Provide the [x, y] coordinate of the cell's center where the given text is located.  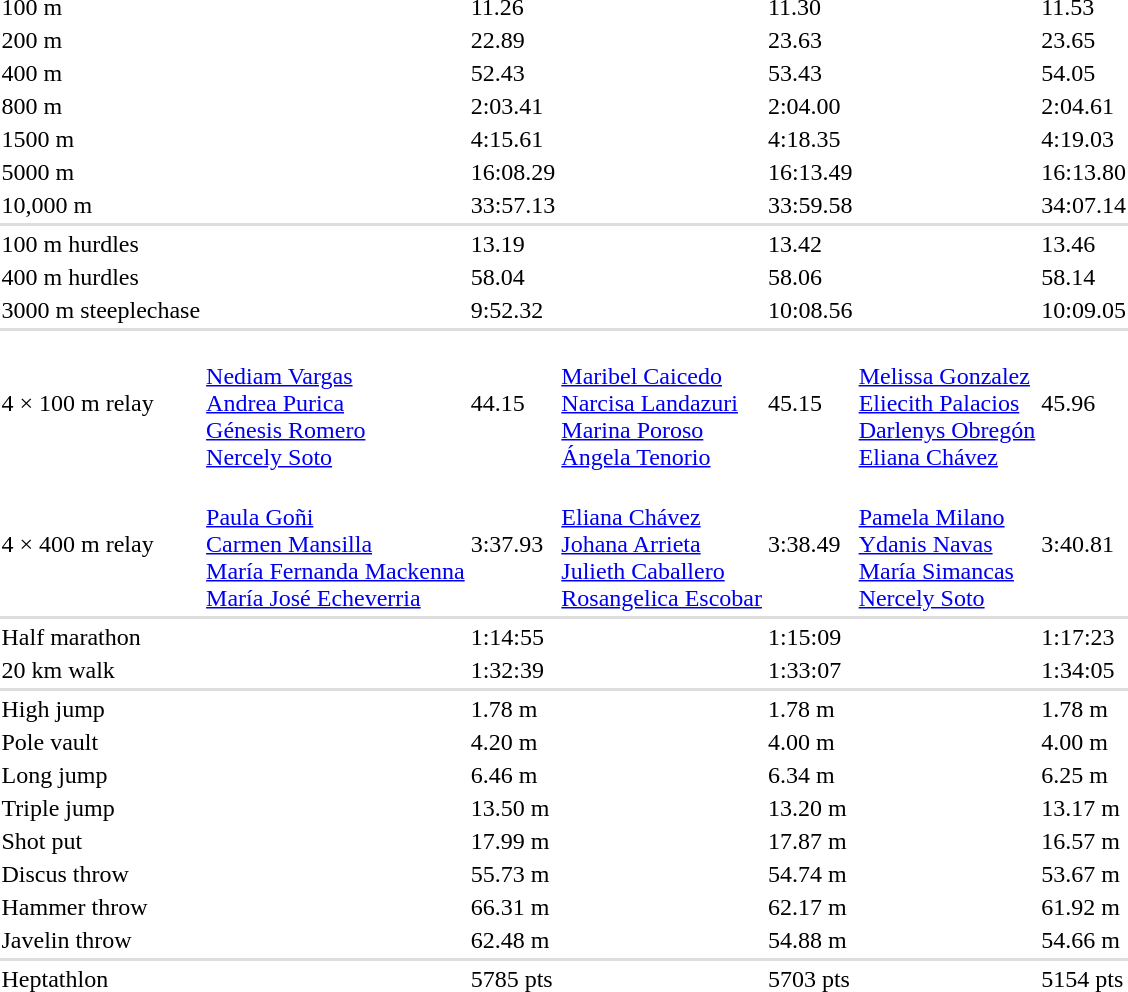
33:57.13 [513, 205]
4.20 m [513, 742]
Discus throw [101, 874]
1:15:09 [810, 637]
1:14:55 [513, 637]
33:59.58 [810, 205]
Nediam VargasAndrea PuricaGénesis RomeroNercely Soto [336, 403]
High jump [101, 709]
54.05 [1084, 73]
3000 m steeplechase [101, 310]
1:33:07 [810, 670]
13.19 [513, 244]
400 m [101, 73]
Melissa GonzalezEliecith PalaciosDarlenys ObregónEliana Chávez [947, 403]
13.50 m [513, 808]
2:04.00 [810, 106]
6.25 m [1084, 775]
34:07.14 [1084, 205]
1:34:05 [1084, 670]
4 × 400 m relay [101, 544]
3:40.81 [1084, 544]
13.17 m [1084, 808]
5000 m [101, 172]
10,000 m [101, 205]
1:17:23 [1084, 637]
200 m [101, 40]
58.04 [513, 277]
9:52.32 [513, 310]
66.31 m [513, 907]
2:03.41 [513, 106]
3:37.93 [513, 544]
4:18.35 [810, 139]
16:13.49 [810, 172]
6.46 m [513, 775]
10:09.05 [1084, 310]
13.20 m [810, 808]
62.17 m [810, 907]
Paula GoñiCarmen MansillaMaría Fernanda MackennaMaría José Echeverria [336, 544]
100 m hurdles [101, 244]
Maribel CaicedoNarcisa LandazuriMarina PorosoÁngela Tenorio [662, 403]
23.65 [1084, 40]
58.06 [810, 277]
Long jump [101, 775]
45.15 [810, 403]
Eliana ChávezJohana ArrietaJulieth CaballeroRosangelica Escobar [662, 544]
53.43 [810, 73]
54.88 m [810, 940]
16.57 m [1084, 841]
16:08.29 [513, 172]
13.42 [810, 244]
13.46 [1084, 244]
22.89 [513, 40]
Hammer throw [101, 907]
1500 m [101, 139]
23.63 [810, 40]
53.67 m [1084, 874]
400 m hurdles [101, 277]
6.34 m [810, 775]
55.73 m [513, 874]
800 m [101, 106]
2:04.61 [1084, 106]
54.66 m [1084, 940]
44.15 [513, 403]
58.14 [1084, 277]
4:15.61 [513, 139]
10:08.56 [810, 310]
17.99 m [513, 841]
4 × 100 m relay [101, 403]
1:32:39 [513, 670]
Shot put [101, 841]
Half marathon [101, 637]
4:19.03 [1084, 139]
3:38.49 [810, 544]
16:13.80 [1084, 172]
Pole vault [101, 742]
54.74 m [810, 874]
61.92 m [1084, 907]
17.87 m [810, 841]
45.96 [1084, 403]
52.43 [513, 73]
20 km walk [101, 670]
62.48 m [513, 940]
Javelin throw [101, 940]
Triple jump [101, 808]
Pamela MilanoYdanis NavasMaría SimancasNercely Soto [947, 544]
